Scan for the cell matching the given text and deliver its (x, y) coordinate at center. 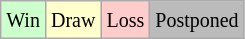
Draw (72, 20)
Loss (126, 20)
Win (24, 20)
Postponed (197, 20)
